Return the [X, Y] coordinate for the center point of the cell that contains the specified text.  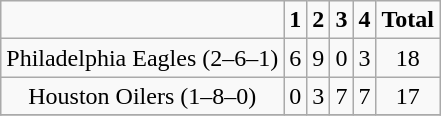
2 [318, 20]
Total [408, 20]
Houston Oilers (1–8–0) [142, 96]
6 [296, 58]
1 [296, 20]
17 [408, 96]
4 [364, 20]
Philadelphia Eagles (2–6–1) [142, 58]
9 [318, 58]
18 [408, 58]
